Pinpoint the cell where the given text exists, returning its (x, y) midpoint coordinate. 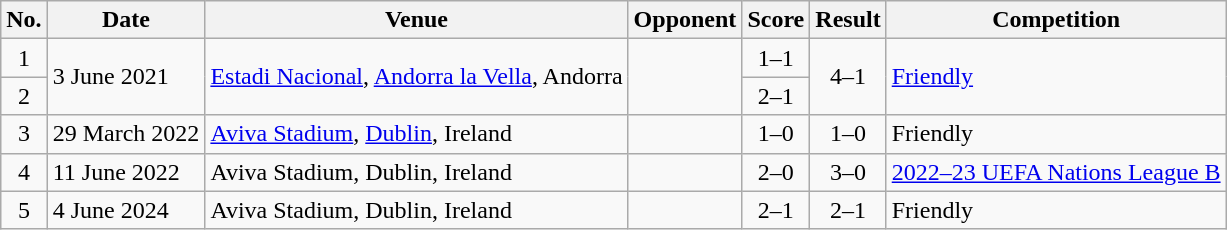
Competition (1056, 20)
No. (24, 20)
Score (776, 20)
4–1 (848, 77)
3 (24, 134)
Result (848, 20)
Venue (416, 20)
2 (24, 96)
2022–23 UEFA Nations League B (1056, 172)
Opponent (685, 20)
29 March 2022 (126, 134)
4 June 2024 (126, 210)
5 (24, 210)
1 (24, 58)
11 June 2022 (126, 172)
4 (24, 172)
3 June 2021 (126, 77)
Estadi Nacional, Andorra la Vella, Andorra (416, 77)
Date (126, 20)
2–0 (776, 172)
3–0 (848, 172)
1–1 (776, 58)
